Return the [x, y] coordinate for the center point of the cell that contains the specified text.  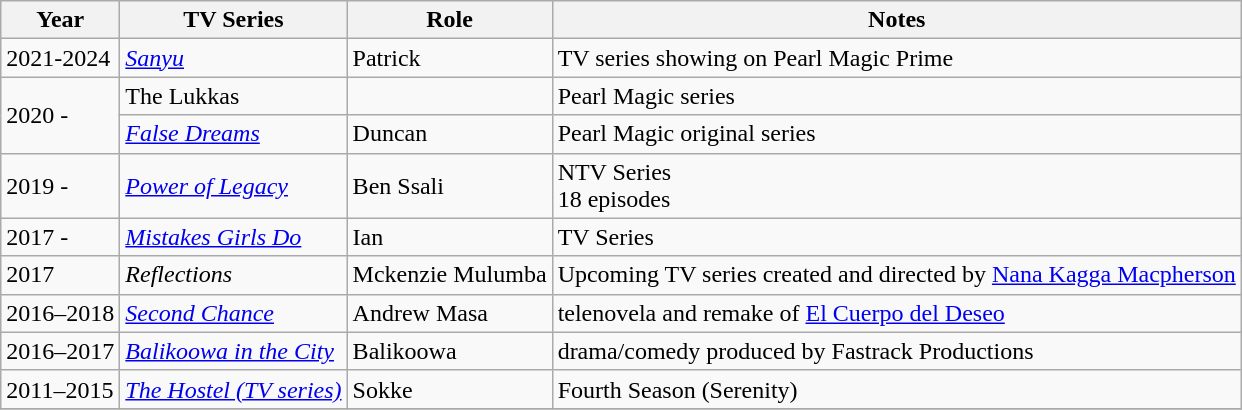
Sokke [450, 389]
drama/comedy produced by Fastrack Productions [896, 351]
Balikoowa in the City [234, 351]
Upcoming TV series created and directed by Nana Kagga Macpherson [896, 275]
Notes [896, 20]
Second Chance [234, 313]
Patrick [450, 58]
telenovela and remake of El Cuerpo del Deseo [896, 313]
False Dreams [234, 134]
Ian [450, 237]
2019 - [60, 186]
The Lukkas [234, 96]
Power of Legacy [234, 186]
2017 [60, 275]
2011–2015 [60, 389]
Mckenzie Mulumba [450, 275]
Fourth Season (Serenity) [896, 389]
Pearl Magic original series [896, 134]
Year [60, 20]
2017 - [60, 237]
The Hostel (TV series) [234, 389]
Pearl Magic series [896, 96]
Role [450, 20]
Balikoowa [450, 351]
Mistakes Girls Do [234, 237]
Sanyu [234, 58]
2016–2018 [60, 313]
Reflections [234, 275]
Duncan [450, 134]
TV series showing on Pearl Magic Prime [896, 58]
2021-2024 [60, 58]
Ben Ssali [450, 186]
NTV Series18 episodes [896, 186]
2020 - [60, 115]
Andrew Masa [450, 313]
2016–2017 [60, 351]
